Capture the cell that displays the provided text and extract its (x, y) central coordinate. 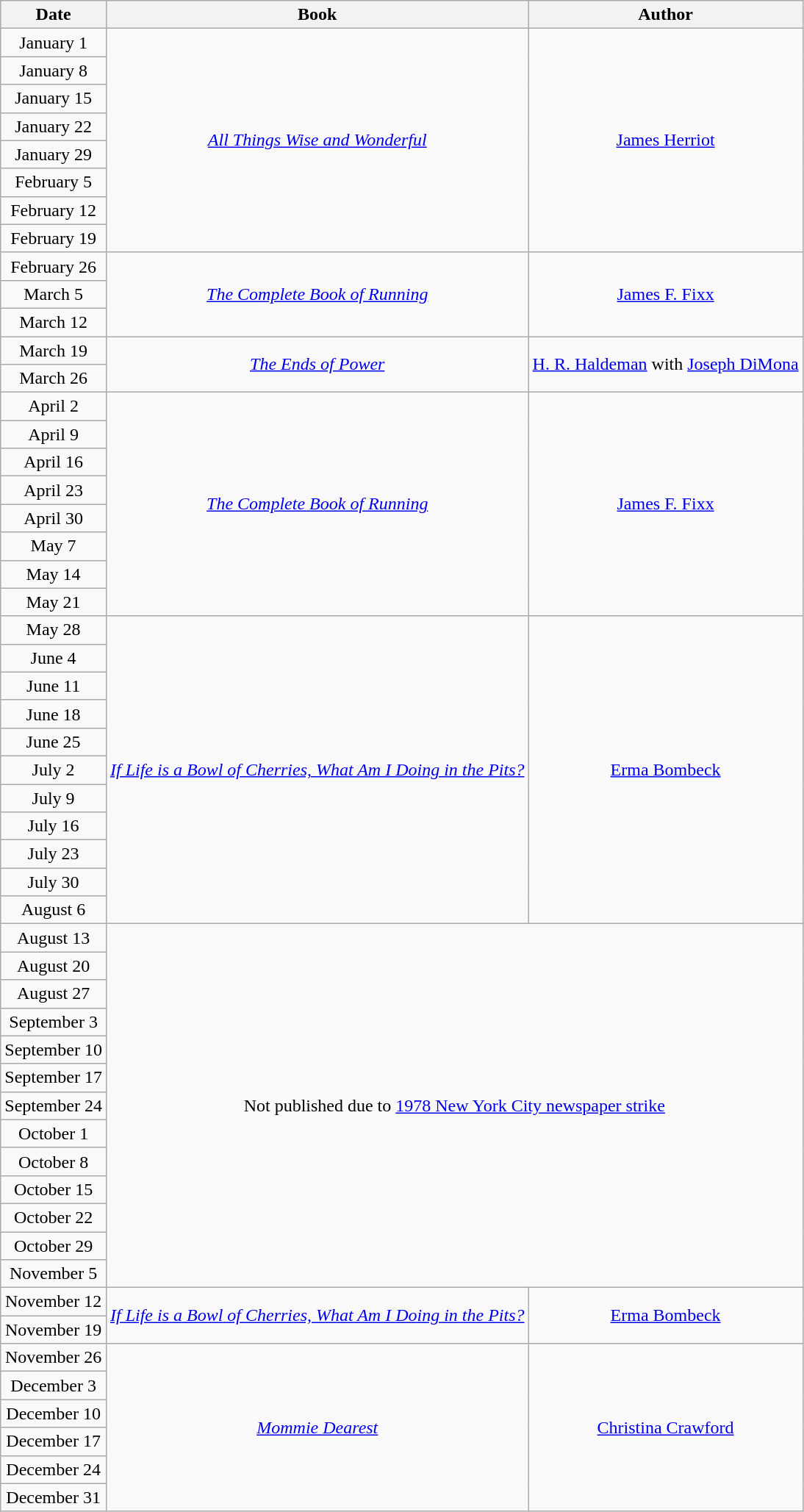
Not published due to 1978 New York City newspaper strike (454, 1106)
July 9 (54, 798)
August 13 (54, 938)
June 4 (54, 658)
June 25 (54, 742)
December 3 (54, 1386)
February 19 (54, 238)
H. R. Haldeman with Joseph DiMona (666, 365)
January 15 (54, 98)
March 12 (54, 322)
March 19 (54, 351)
November 12 (54, 1302)
The Ends of Power (317, 365)
February 12 (54, 210)
April 30 (54, 518)
December 17 (54, 1441)
All Things Wise and Wonderful (317, 140)
October 15 (54, 1189)
January 8 (54, 71)
April 2 (54, 406)
Date (54, 15)
November 19 (54, 1330)
March 5 (54, 294)
Author (666, 15)
September 17 (54, 1078)
January 1 (54, 43)
October 22 (54, 1217)
August 6 (54, 910)
September 24 (54, 1106)
May 21 (54, 602)
July 16 (54, 826)
May 14 (54, 574)
December 31 (54, 1497)
March 26 (54, 379)
June 11 (54, 686)
January 22 (54, 126)
October 29 (54, 1246)
September 10 (54, 1050)
February 5 (54, 182)
October 8 (54, 1161)
Christina Crawford (666, 1427)
July 23 (54, 854)
Mommie Dearest (317, 1427)
August 20 (54, 966)
July 2 (54, 770)
April 16 (54, 462)
January 29 (54, 154)
May 7 (54, 546)
April 23 (54, 490)
November 5 (54, 1274)
May 28 (54, 630)
August 27 (54, 994)
December 24 (54, 1469)
September 3 (54, 1022)
October 1 (54, 1133)
April 9 (54, 434)
Book (317, 15)
November 26 (54, 1358)
James Herriot (666, 140)
July 30 (54, 882)
June 18 (54, 714)
December 10 (54, 1414)
February 26 (54, 266)
